Identify which cell holds the provided text, then report its (x, y) central coordinate. 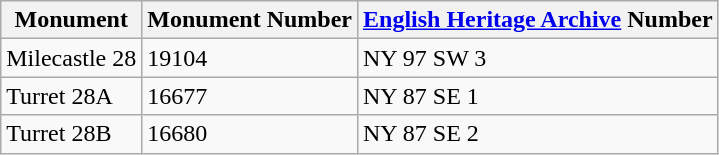
NY 87 SE 2 (538, 134)
Milecastle 28 (72, 58)
Turret 28A (72, 96)
NY 97 SW 3 (538, 58)
NY 87 SE 1 (538, 96)
Monument Number (250, 20)
16680 (250, 134)
16677 (250, 96)
Monument (72, 20)
English Heritage Archive Number (538, 20)
19104 (250, 58)
Turret 28B (72, 134)
